For the text-containing cell, return its midpoint in (X, Y) coordinate format. 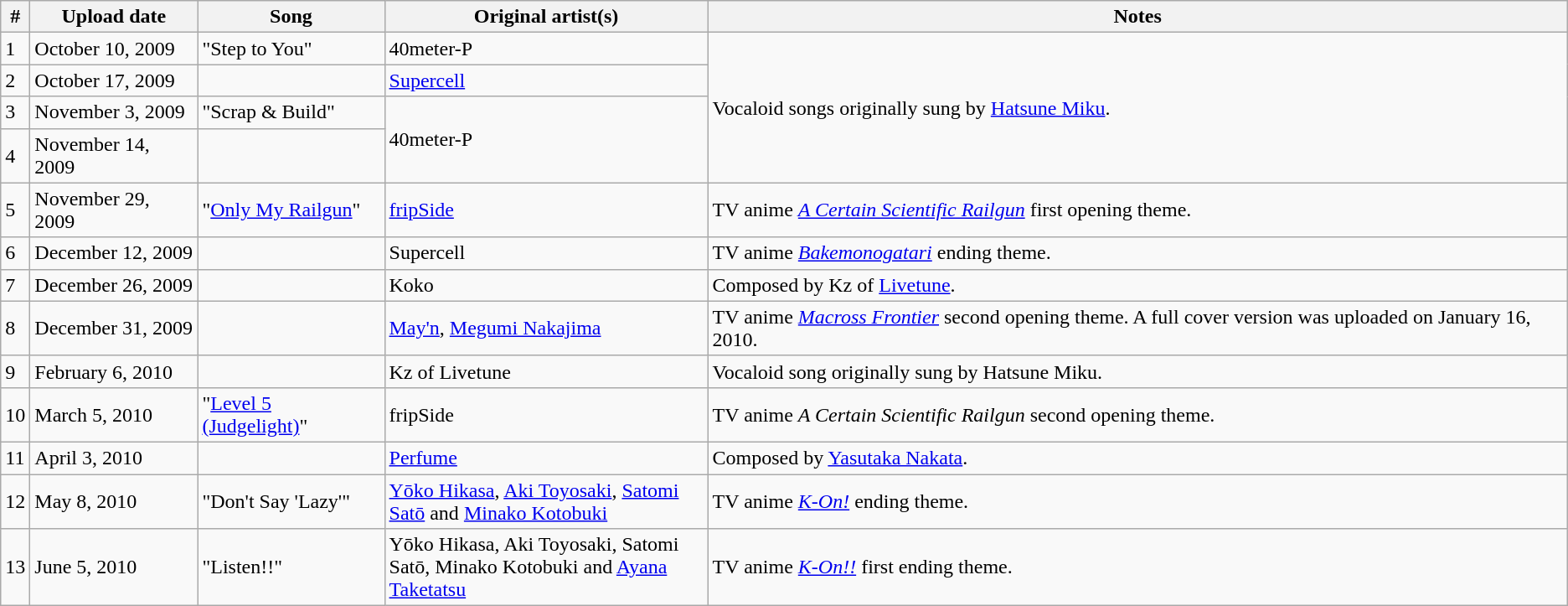
Yōko Hikasa, Aki Toyosaki, Satomi Satō and Minako Kotobuki (546, 501)
1 (15, 49)
December 12, 2009 (114, 253)
TV anime A Certain Scientific Railgun first opening theme. (1137, 210)
6 (15, 253)
Yōko Hikasa, Aki Toyosaki, Satomi Satō, Minako Kotobuki and Ayana Taketatsu (546, 567)
November 3, 2009 (114, 112)
December 31, 2009 (114, 329)
13 (15, 567)
11 (15, 458)
April 3, 2010 (114, 458)
May'n, Megumi Nakajima (546, 329)
October 17, 2009 (114, 80)
TV anime Bakemonogatari ending theme. (1137, 253)
12 (15, 501)
# (15, 17)
"Step to You" (291, 49)
10 (15, 414)
TV anime K-On! ending theme. (1137, 501)
"Level 5 (Judgelight)" (291, 414)
December 26, 2009 (114, 285)
Vocaloid songs originally sung by Hatsune Miku. (1137, 107)
7 (15, 285)
Composed by Kz of Livetune. (1137, 285)
"Don't Say 'Lazy'" (291, 501)
TV anime A Certain Scientific Railgun second opening theme. (1137, 414)
March 5, 2010 (114, 414)
November 14, 2009 (114, 156)
May 8, 2010 (114, 501)
Koko (546, 285)
Kz of Livetune (546, 371)
Song (291, 17)
November 29, 2009 (114, 210)
Original artist(s) (546, 17)
TV anime K-On!! first ending theme. (1137, 567)
June 5, 2010 (114, 567)
3 (15, 112)
February 6, 2010 (114, 371)
2 (15, 80)
4 (15, 156)
October 10, 2009 (114, 49)
Upload date (114, 17)
Perfume (546, 458)
TV anime Macross Frontier second opening theme. A full cover version was uploaded on January 16, 2010. (1137, 329)
Composed by Yasutaka Nakata. (1137, 458)
5 (15, 210)
"Only My Railgun" (291, 210)
"Listen!!" (291, 567)
"Scrap & Build" (291, 112)
9 (15, 371)
8 (15, 329)
Notes (1137, 17)
Vocaloid song originally sung by Hatsune Miku. (1137, 371)
